From the cell containing the given text, extract its center point as [X, Y] coordinate. 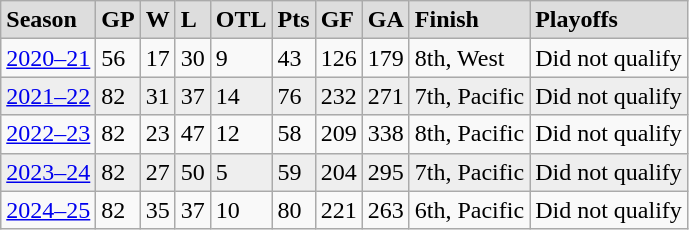
56 [118, 58]
Playoffs [609, 20]
Finish [469, 20]
Season [48, 20]
23 [158, 134]
50 [192, 172]
2022–23 [48, 134]
6th, Pacific [469, 210]
GP [118, 20]
204 [338, 172]
80 [294, 210]
27 [158, 172]
338 [386, 134]
179 [386, 58]
8th, Pacific [469, 134]
76 [294, 96]
GF [338, 20]
209 [338, 134]
271 [386, 96]
221 [338, 210]
OTL [241, 20]
Pts [294, 20]
295 [386, 172]
GA [386, 20]
263 [386, 210]
31 [158, 96]
2021–22 [48, 96]
30 [192, 58]
126 [338, 58]
W [158, 20]
12 [241, 134]
L [192, 20]
8th, West [469, 58]
58 [294, 134]
59 [294, 172]
232 [338, 96]
9 [241, 58]
2024–25 [48, 210]
43 [294, 58]
17 [158, 58]
10 [241, 210]
35 [158, 210]
5 [241, 172]
2023–24 [48, 172]
2020–21 [48, 58]
47 [192, 134]
14 [241, 96]
